Locate the cell with the specified text and output its [X, Y] center coordinate. 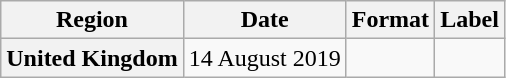
United Kingdom [92, 58]
Label [470, 20]
Region [92, 20]
Date [264, 20]
Format [390, 20]
14 August 2019 [264, 58]
